Extract the (X, Y) coordinate from the center of the cell holding the provided text.  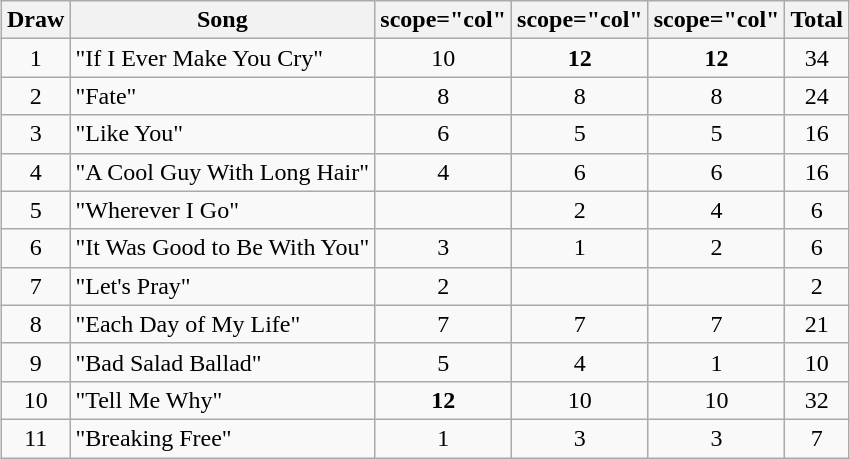
24 (817, 96)
"Wherever I Go" (222, 210)
"Tell Me Why" (222, 400)
21 (817, 324)
32 (817, 400)
11 (36, 438)
"Like You" (222, 134)
"Bad Salad Ballad" (222, 362)
"If I Ever Make You Cry" (222, 58)
"It Was Good to Be With You" (222, 248)
"A Cool Guy With Long Hair" (222, 172)
9 (36, 362)
34 (817, 58)
"Let's Pray" (222, 286)
Total (817, 20)
"Fate" (222, 96)
"Breaking Free" (222, 438)
"Each Day of My Life" (222, 324)
Draw (36, 20)
Song (222, 20)
